Scan for the cell matching the given text and deliver its [x, y] coordinate at center. 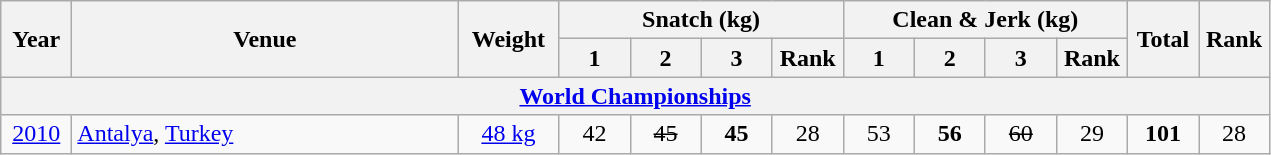
101 [1162, 134]
Total [1162, 39]
Venue [265, 39]
42 [594, 134]
Antalya, Turkey [265, 134]
53 [878, 134]
2010 [36, 134]
56 [950, 134]
Snatch (kg) [701, 20]
29 [1092, 134]
World Championships [636, 96]
60 [1020, 134]
Clean & Jerk (kg) [985, 20]
Year [36, 39]
Weight [508, 39]
48 kg [508, 134]
